For the text-containing cell, return its midpoint in [x, y] coordinate format. 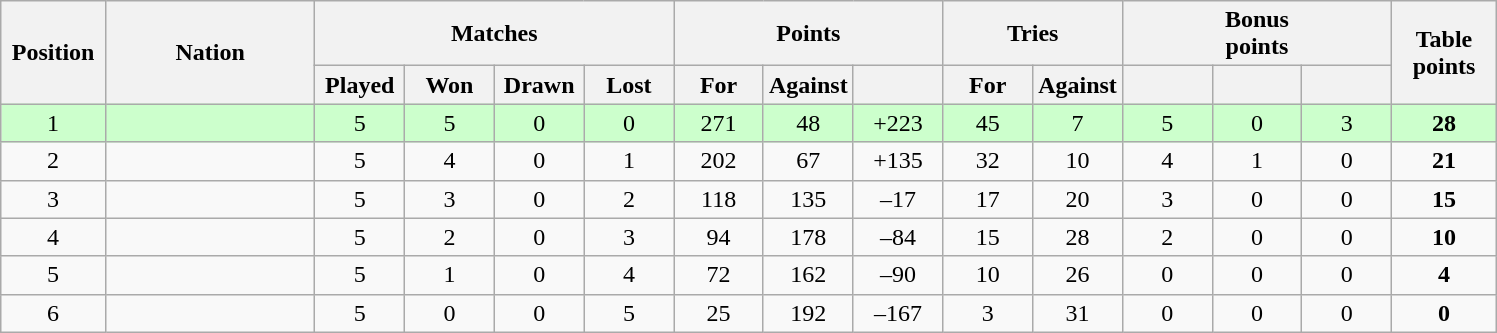
+223 [898, 123]
6 [54, 313]
Tries [1032, 34]
Matches [494, 34]
45 [988, 123]
7 [1078, 123]
72 [719, 275]
178 [808, 237]
135 [808, 199]
–167 [898, 313]
202 [719, 161]
Bonuspoints [1256, 34]
Nation [210, 52]
25 [719, 313]
192 [808, 313]
21 [1444, 161]
+135 [898, 161]
–17 [898, 199]
48 [808, 123]
271 [719, 123]
118 [719, 199]
32 [988, 161]
26 [1078, 275]
67 [808, 161]
20 [1078, 199]
–90 [898, 275]
Tablepoints [1444, 52]
17 [988, 199]
94 [719, 237]
Lost [629, 85]
Drawn [539, 85]
162 [808, 275]
31 [1078, 313]
Points [808, 34]
Played [360, 85]
–84 [898, 237]
Position [54, 52]
Won [450, 85]
